Return (X, Y) of the center of cell containing provided text 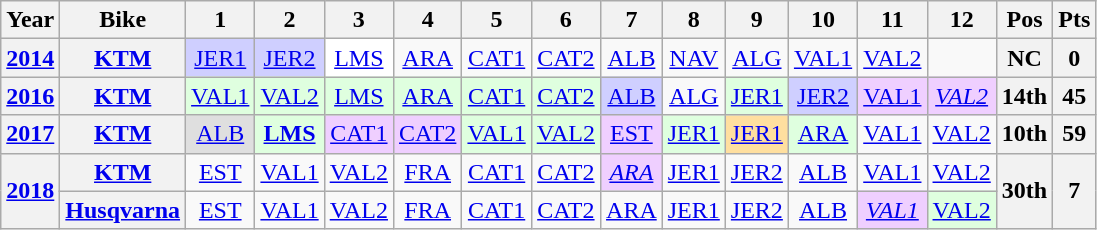
4 (427, 20)
1 (220, 20)
10th (1024, 134)
2017 (30, 134)
59 (1074, 134)
Pts (1074, 20)
2018 (30, 191)
2 (290, 20)
2014 (30, 58)
Pos (1024, 20)
Husqvarna (123, 210)
8 (694, 20)
0 (1074, 58)
5 (496, 20)
10 (822, 20)
Year (30, 20)
9 (756, 20)
3 (358, 20)
NC (1024, 58)
NAV (694, 58)
11 (892, 20)
45 (1074, 96)
Bike (123, 20)
12 (962, 20)
14th (1024, 96)
2016 (30, 96)
6 (566, 20)
30th (1024, 191)
